Find where the given text appears and provide that cell's center as (x, y) coordinate. 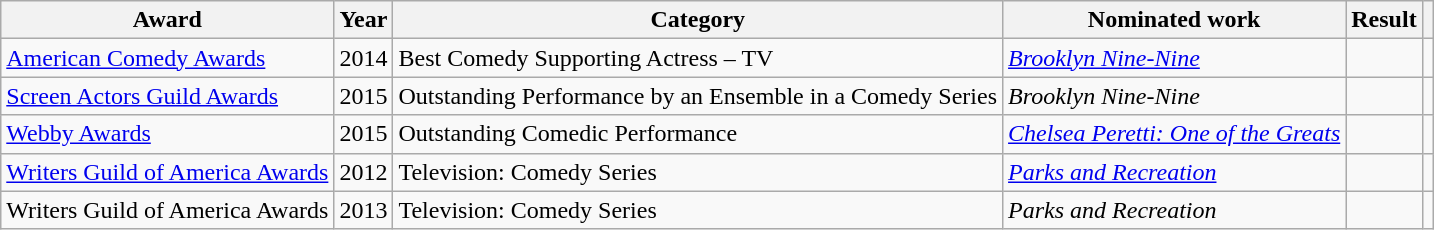
Category (698, 20)
Chelsea Peretti: One of the Greats (1174, 134)
Year (364, 20)
Best Comedy Supporting Actress – TV (698, 58)
American Comedy Awards (168, 58)
Result (1384, 20)
Nominated work (1174, 20)
Award (168, 20)
Webby Awards (168, 134)
2012 (364, 172)
Outstanding Comedic Performance (698, 134)
2013 (364, 210)
Outstanding Performance by an Ensemble in a Comedy Series (698, 96)
2014 (364, 58)
Screen Actors Guild Awards (168, 96)
